Search for the cell housing the specified text and yield its [x, y] center coordinate. 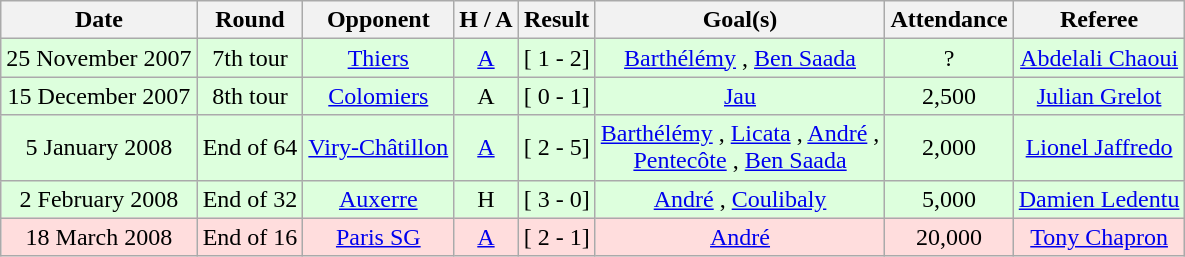
5,000 [949, 199]
[ 1 - 2] [556, 58]
[ 2 - 5] [556, 148]
Auxerre [378, 199]
Result [556, 20]
Paris SG [378, 237]
15 December 2007 [99, 96]
André [740, 237]
Jau [740, 96]
[ 0 - 1] [556, 96]
Colomiers [378, 96]
[ 2 - 1] [556, 237]
5 January 2008 [99, 148]
? [949, 58]
Viry-Châtillon [378, 148]
Goal(s) [740, 20]
Referee [1099, 20]
Thiers [378, 58]
Round [250, 20]
2,000 [949, 148]
H [486, 199]
Lionel Jaffredo [1099, 148]
Barthélémy , Ben Saada [740, 58]
20,000 [949, 237]
[ 3 - 0] [556, 199]
André , Coulibaly [740, 199]
7th tour [250, 58]
H / A [486, 20]
End of 16 [250, 237]
End of 64 [250, 148]
Date [99, 20]
2 February 2008 [99, 199]
8th tour [250, 96]
18 March 2008 [99, 237]
Abdelali Chaoui [1099, 58]
End of 32 [250, 199]
Attendance [949, 20]
Julian Grelot [1099, 96]
Damien Ledentu [1099, 199]
Opponent [378, 20]
25 November 2007 [99, 58]
Tony Chapron [1099, 237]
2,500 [949, 96]
Barthélémy , Licata , André ,Pentecôte , Ben Saada [740, 148]
